Detect which cell encompasses the target text, then output its (x, y) center coordinate. 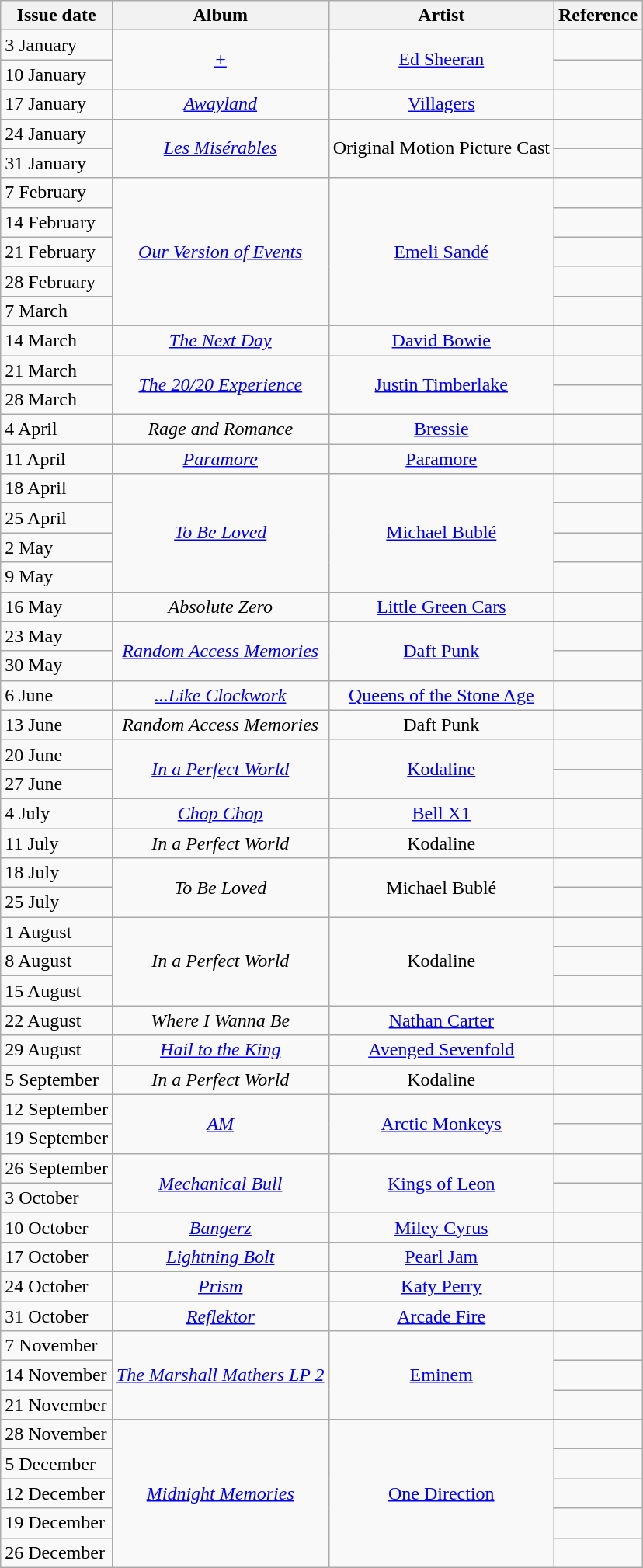
25 April (57, 518)
7 February (57, 193)
10 October (57, 1227)
Prism (221, 1286)
24 October (57, 1286)
9 May (57, 577)
1 August (57, 932)
4 July (57, 813)
31 January (57, 163)
14 March (57, 340)
14 November (57, 1375)
Justin Timberlake (441, 385)
Miley Cyrus (441, 1227)
Hail to the King (221, 1050)
The Marshall Mathers LP 2 (221, 1375)
Katy Perry (441, 1286)
19 December (57, 1523)
4 April (57, 429)
Villagers (441, 104)
5 December (57, 1464)
26 September (57, 1168)
Ed Sheeran (441, 60)
The Next Day (221, 340)
7 November (57, 1346)
Bell X1 (441, 813)
Absolute Zero (221, 607)
Awayland (221, 104)
27 June (57, 784)
16 May (57, 607)
Reflektor (221, 1316)
17 January (57, 104)
Midnight Memories (221, 1493)
17 October (57, 1257)
8 August (57, 961)
14 February (57, 222)
Original Motion Picture Cast (441, 148)
Issue date (57, 16)
Artist (441, 16)
Our Version of Events (221, 252)
19 September (57, 1139)
Eminem (441, 1375)
24 January (57, 134)
29 August (57, 1050)
Pearl Jam (441, 1257)
21 November (57, 1405)
Mechanical Bull (221, 1183)
One Direction (441, 1493)
David Bowie (441, 340)
12 December (57, 1493)
21 February (57, 252)
Lightning Bolt (221, 1257)
7 March (57, 311)
Reference (598, 16)
18 July (57, 873)
Emeli Sandé (441, 252)
3 January (57, 45)
13 June (57, 725)
26 December (57, 1552)
6 June (57, 695)
Nathan Carter (441, 1020)
11 April (57, 459)
28 November (57, 1434)
Kings of Leon (441, 1183)
Bressie (441, 429)
Avenged Sevenfold (441, 1050)
2 May (57, 548)
Arctic Monkeys (441, 1124)
Chop Chop (221, 813)
22 August (57, 1020)
30 May (57, 666)
28 March (57, 400)
Little Green Cars (441, 607)
20 June (57, 754)
Arcade Fire (441, 1316)
Rage and Romance (221, 429)
The 20/20 Experience (221, 385)
...Like Clockwork (221, 695)
10 January (57, 75)
3 October (57, 1198)
Album (221, 16)
Queens of the Stone Age (441, 695)
12 September (57, 1109)
28 February (57, 281)
18 April (57, 488)
21 March (57, 370)
11 July (57, 843)
+ (221, 60)
25 July (57, 902)
5 September (57, 1080)
15 August (57, 991)
Les Misérables (221, 148)
23 May (57, 636)
AM (221, 1124)
31 October (57, 1316)
Bangerz (221, 1227)
Where I Wanna Be (221, 1020)
